Scan for the cell matching the given text and deliver its [x, y] coordinate at center. 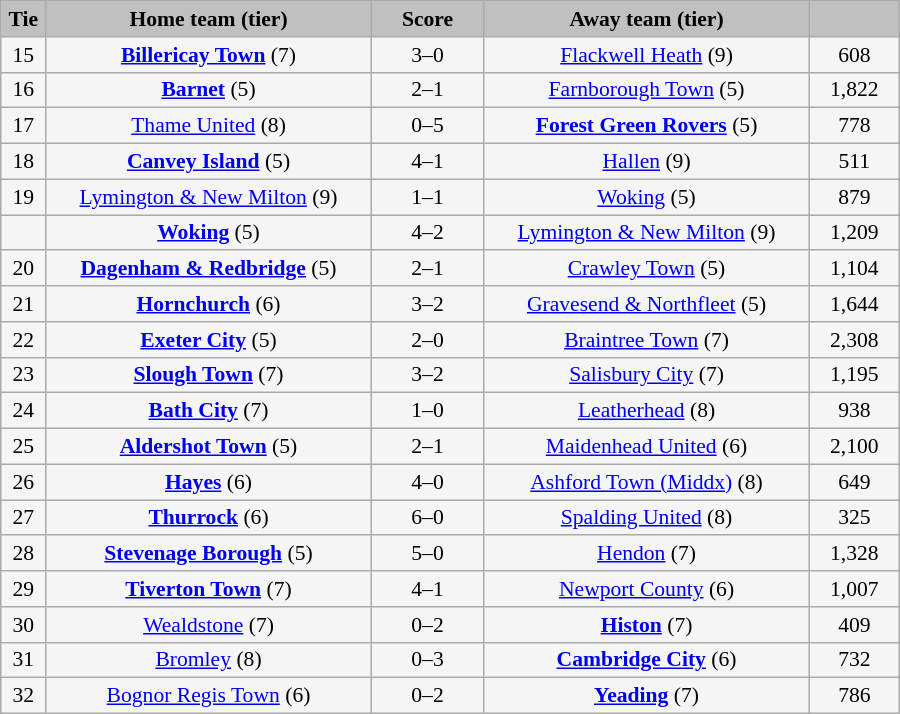
23 [24, 375]
3–0 [427, 55]
6–0 [427, 518]
Wealdstone (7) [209, 625]
1–0 [427, 411]
511 [854, 162]
Aldershot Town (5) [209, 447]
21 [24, 304]
Farnborough Town (5) [647, 90]
Billericay Town (7) [209, 55]
1,007 [854, 589]
29 [24, 589]
786 [854, 696]
16 [24, 90]
20 [24, 269]
Bognor Regis Town (6) [209, 696]
Leatherhead (8) [647, 411]
Crawley Town (5) [647, 269]
2,308 [854, 340]
Braintree Town (7) [647, 340]
1,822 [854, 90]
1,328 [854, 554]
32 [24, 696]
Gravesend & Northfleet (5) [647, 304]
Cambridge City (6) [647, 660]
Stevenage Borough (5) [209, 554]
15 [24, 55]
Exeter City (5) [209, 340]
0–3 [427, 660]
Flackwell Heath (9) [647, 55]
778 [854, 126]
732 [854, 660]
4–2 [427, 233]
Canvey Island (5) [209, 162]
1,195 [854, 375]
1,209 [854, 233]
18 [24, 162]
649 [854, 482]
26 [24, 482]
Tie [24, 19]
2,100 [854, 447]
Yeading (7) [647, 696]
Tiverton Town (7) [209, 589]
Histon (7) [647, 625]
Dagenham & Redbridge (5) [209, 269]
Score [427, 19]
Maidenhead United (6) [647, 447]
28 [24, 554]
Hendon (7) [647, 554]
Hornchurch (6) [209, 304]
25 [24, 447]
22 [24, 340]
1,104 [854, 269]
30 [24, 625]
325 [854, 518]
Bath City (7) [209, 411]
Forest Green Rovers (5) [647, 126]
608 [854, 55]
4–0 [427, 482]
0–5 [427, 126]
Bromley (8) [209, 660]
1,644 [854, 304]
Newport County (6) [647, 589]
24 [24, 411]
Thurrock (6) [209, 518]
19 [24, 197]
Spalding United (8) [647, 518]
Hallen (9) [647, 162]
Barnet (5) [209, 90]
Home team (tier) [209, 19]
Thame United (8) [209, 126]
2–0 [427, 340]
Hayes (6) [209, 482]
938 [854, 411]
17 [24, 126]
879 [854, 197]
Salisbury City (7) [647, 375]
5–0 [427, 554]
409 [854, 625]
27 [24, 518]
1–1 [427, 197]
Away team (tier) [647, 19]
Ashford Town (Middx) (8) [647, 482]
31 [24, 660]
Slough Town (7) [209, 375]
